Return (x, y) of the center of cell containing provided text 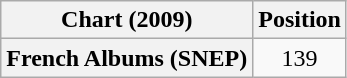
139 (300, 58)
French Albums (SNEP) (127, 58)
Position (300, 20)
Chart (2009) (127, 20)
